Output the (x, y) coordinate of the center of the cell containing the given text.  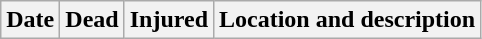
Location and description (348, 20)
Injured (168, 20)
Date (30, 20)
Dead (92, 20)
